Find where the given text appears and provide that cell's center as (X, Y) coordinate. 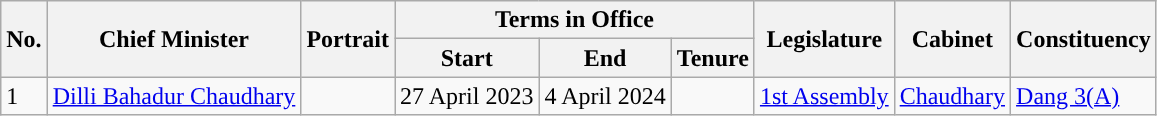
Legislature (824, 39)
Terms in Office (575, 20)
End (605, 58)
Chief Minister (174, 39)
Dang 3(A) (1084, 96)
4 April 2024 (605, 96)
1st Assembly (824, 96)
Dilli Bahadur Chaudhary (174, 96)
Portrait (348, 39)
Tenure (712, 58)
No. (24, 39)
Chaudhary (952, 96)
Cabinet (952, 39)
Start (467, 58)
27 April 2023 (467, 96)
Constituency (1084, 39)
1 (24, 96)
